Pinpoint the cell where the given text exists, returning its [x, y] midpoint coordinate. 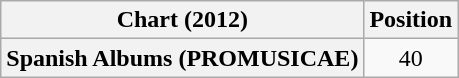
Position [411, 20]
Chart (2012) [182, 20]
40 [411, 58]
Spanish Albums (PROMUSICAE) [182, 58]
